Provide the [X, Y] coordinate of the cell's center where the given text is located.  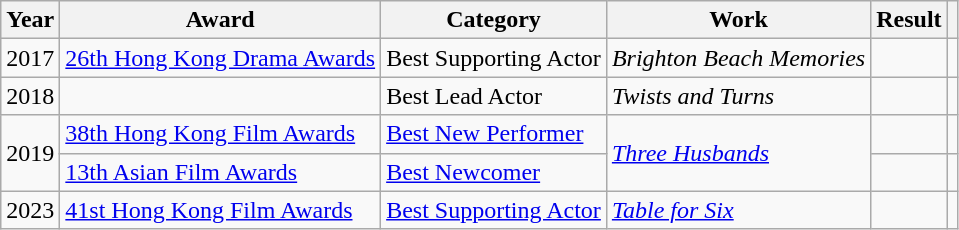
Year [30, 20]
Result [909, 20]
Best Newcomer [494, 172]
2018 [30, 96]
2023 [30, 210]
2019 [30, 153]
Table for Six [738, 210]
38th Hong Kong Film Awards [220, 134]
Category [494, 20]
Twists and Turns [738, 96]
Three Husbands [738, 153]
41st Hong Kong Film Awards [220, 210]
Award [220, 20]
13th Asian Film Awards [220, 172]
2017 [30, 58]
Brighton Beach Memories [738, 58]
26th Hong Kong Drama Awards [220, 58]
Work [738, 20]
Best New Performer [494, 134]
Best Lead Actor [494, 96]
